Provide the [X, Y] coordinate of the cell's center where the given text is located.  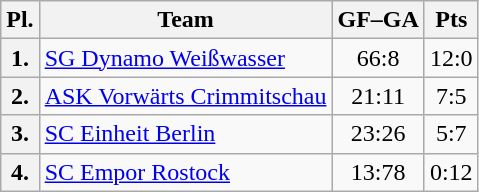
4. [20, 172]
7:5 [451, 96]
23:26 [378, 134]
3. [20, 134]
12:0 [451, 58]
GF–GA [378, 20]
Pl. [20, 20]
SC Einheit Berlin [186, 134]
ASK Vorwärts Crimmitschau [186, 96]
1. [20, 58]
2. [20, 96]
Pts [451, 20]
66:8 [378, 58]
5:7 [451, 134]
0:12 [451, 172]
13:78 [378, 172]
SC Empor Rostock [186, 172]
21:11 [378, 96]
Team [186, 20]
SG Dynamo Weißwasser [186, 58]
